Determine the (X, Y) coordinate at the center of the cell enclosing the given text.  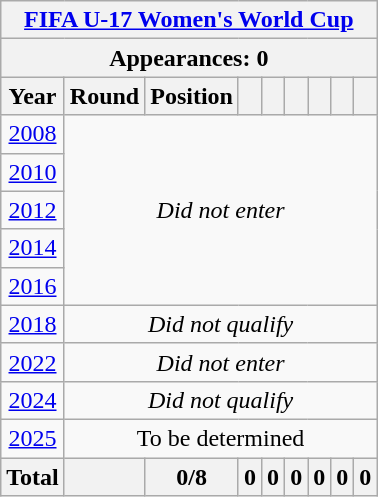
2014 (33, 248)
2025 (33, 438)
2010 (33, 172)
Year (33, 96)
To be determined (220, 438)
2024 (33, 400)
Round (104, 96)
Position (192, 96)
2008 (33, 134)
FIFA U-17 Women's World Cup (189, 20)
Total (33, 477)
2016 (33, 286)
2018 (33, 324)
0/8 (192, 477)
2012 (33, 210)
2022 (33, 362)
Appearances: 0 (189, 58)
